For the text-containing cell, return its midpoint in [X, Y] coordinate format. 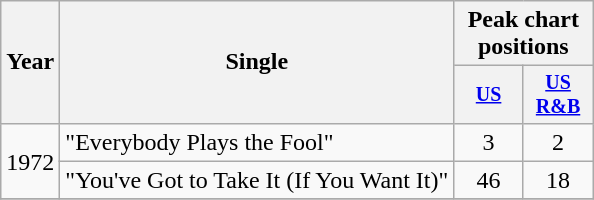
18 [558, 180]
"Everybody Plays the Fool" [257, 142]
Year [30, 62]
3 [488, 142]
1972 [30, 161]
46 [488, 180]
Peak chart positions [524, 34]
Single [257, 62]
USR&B [558, 94]
2 [558, 142]
"You've Got to Take It (If You Want It)" [257, 180]
US [488, 94]
